Detect which cell encompasses the target text, then output its (X, Y) center coordinate. 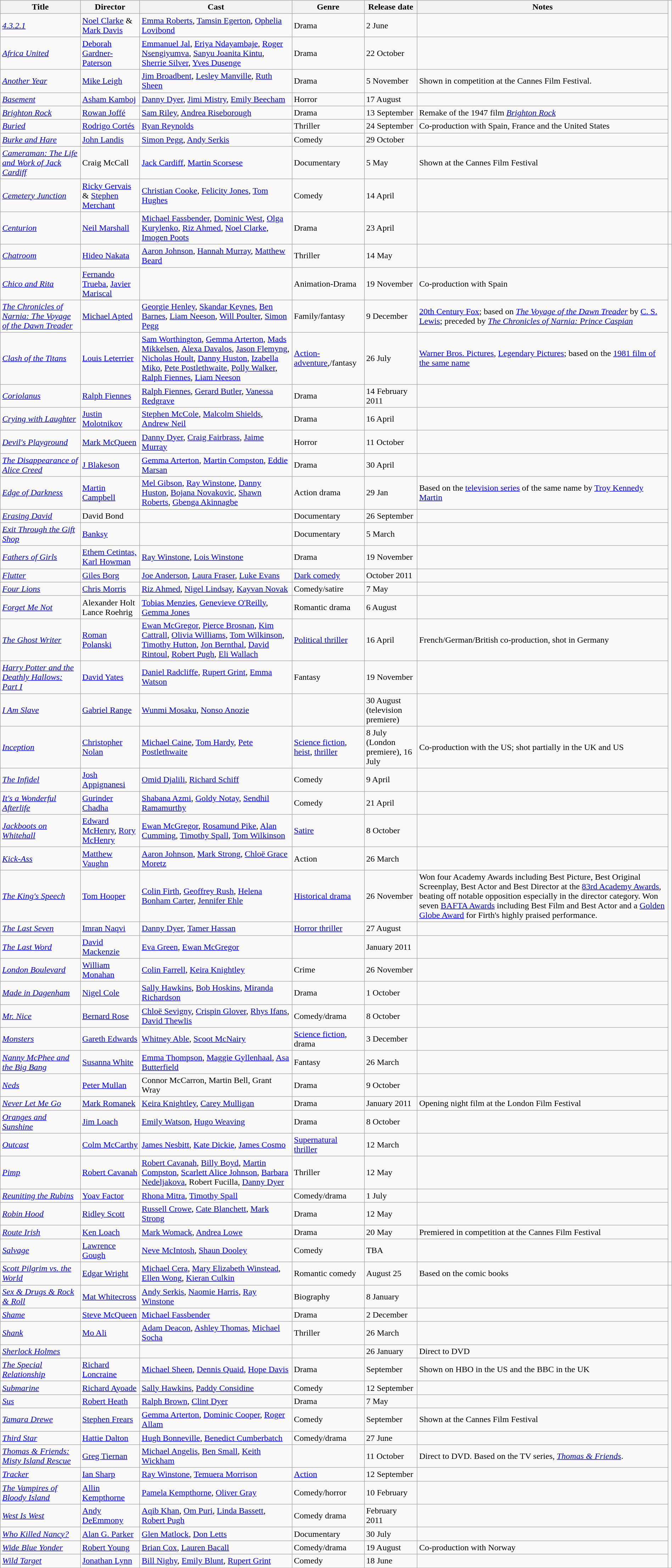
20 May (391, 1232)
Sus (40, 1401)
Nigel Cole (110, 993)
9 April (391, 780)
Rowan Joffé (110, 113)
Peter Mullan (110, 1085)
Based on the comic books (542, 1273)
Never Let Me Go (40, 1103)
Noel Clarke & Mark Davis (110, 26)
29 October (391, 140)
Oranges and Sunshine (40, 1122)
21 April (391, 803)
26 September (391, 516)
West Is West (40, 1516)
Tracker (40, 1474)
Neve McIntosh, Shaun Dooley (216, 1251)
Mr. Nice (40, 1016)
Animation-Drama (328, 283)
Greg Tiernan (110, 1456)
Russell Crowe, Cate Blanchett, Mark Strong (216, 1214)
Monsters (40, 1039)
Family/fantasy (328, 316)
Riz Ahmed, Nigel Lindsay, Kayvan Novak (216, 589)
Christopher Nolan (110, 748)
Hattie Dalton (110, 1438)
Submarine (40, 1388)
Allin Kempthorne (110, 1493)
James Nesbitt, Kate Dickie, James Cosmo (216, 1145)
Emma Thompson, Maggie Gyllenhaal, Asa Butterfield (216, 1062)
Direct to DVD (542, 1351)
Alexander HoltLance Roehrig (110, 607)
Satire (328, 831)
Mike Leigh (110, 81)
Daniel Radcliffe, Rupert Grint, Emma Watson (216, 677)
1 July (391, 1196)
Robin Hood (40, 1214)
Georgie Henley, Skandar Keynes, Ben Barnes, Liam Neeson, Will Poulter, Simon Pegg (216, 316)
Robert Heath (110, 1401)
Based on the television series of the same name by Troy Kennedy Martin (542, 493)
Susanna White (110, 1062)
Danny Dyer, Jimi Mistry, Emily Beecham (216, 99)
24 September (391, 126)
David Mackenzie (110, 947)
Director (110, 7)
Mo Ali (110, 1333)
Richard Ayoade (110, 1388)
Tom Hooper (110, 896)
Brighton Rock (40, 113)
17 August (391, 99)
William Monahan (110, 970)
Warner Bros. Pictures, Legendary Pictures; based on the 1981 film of the same name (542, 359)
Michael Fassbender (216, 1315)
Romantic comedy (328, 1273)
14 April (391, 195)
The Last Seven (40, 929)
Whitney Able, Scoot McNairy (216, 1039)
18 June (391, 1561)
Aaron Johnson, Mark Strong, Chloë Grace Moretz (216, 859)
Edge of Darkness (40, 493)
Asham Kamboj (110, 99)
London Boulevard (40, 970)
It's a Wonderful Afterlife (40, 803)
Crime (328, 970)
Christian Cooke, Felicity Jones, Tom Hughes (216, 195)
Salvage (40, 1251)
J Blakeson (110, 465)
Ewan McGregor, Pierce Brosnan, Kim Cattrall, Olivia Williams, Tom Wilkinson, Timothy Hutton, Jon Bernthal, David Rintoul, Robert Pugh, Eli Wallach (216, 640)
Scott Pilgrim vs. the World (40, 1273)
Michael Sheen, Dennis Quaid, Hope Davis (216, 1370)
Horror thriller (328, 929)
Gareth Edwards (110, 1039)
8 January (391, 1297)
Glen Matlock, Don Letts (216, 1534)
Erasing David (40, 516)
Robert Young (110, 1547)
Chatroom (40, 256)
Richard Loncraine (110, 1370)
Pamela Kempthorne, Oliver Gray (216, 1493)
Burke and Hare (40, 140)
Deborah Gardner-Paterson (110, 53)
Wunmi Mosaku, Nonso Anozie (216, 710)
Ralph Brown, Clint Dyer (216, 1401)
Chloë Sevigny, Crispin Glover, Rhys Ifans, David Thewlis (216, 1016)
Shame (40, 1315)
David Bond (110, 516)
Mark Womack, Andrea Lowe (216, 1232)
27 June (391, 1438)
20th Century Fox; based on The Voyage of the Dawn Treader by C. S. Lewis; preceded by The Chronicles of Narnia: Prince Caspian (542, 316)
30 April (391, 465)
Stephen McCole, Malcolm Shields, Andrew Neil (216, 419)
The Vampires of Bloody Island (40, 1493)
Danny Dyer, Craig Fairbrass, Jaime Murray (216, 442)
Imran Naqvi (110, 929)
Centurion (40, 228)
Joe Anderson, Laura Fraser, Luke Evans (216, 575)
The King's Speech (40, 896)
Shown on HBO in the US and the BBC in the UK (542, 1370)
Sam Riley, Andrea Riseborough (216, 113)
Mel Gibson, Ray Winstone, Danny Huston, Bojana Novakovic, Shawn Roberts, Gbenga Akinnagbe (216, 493)
Ralph Fiennes, Gerard Butler, Vanessa Redgrave (216, 396)
8 July (London premiere), 16 July (391, 748)
Gurinder Chadha (110, 803)
23 April (391, 228)
Exit Through the Gift Shop (40, 534)
Outcast (40, 1145)
Wide Blue Yonder (40, 1547)
10 February (391, 1493)
Emma Roberts, Tamsin Egerton, Ophelia Lovibond (216, 26)
Justin Molotnikov (110, 419)
Co-production with Spain (542, 283)
Another Year (40, 81)
Chris Morris (110, 589)
Forget Me Not (40, 607)
Devil's Playground (40, 442)
Reuniting the Rubins (40, 1196)
30 August (television premiere) (391, 710)
Neil Marshall (110, 228)
Co-production with Norway (542, 1547)
Basement (40, 99)
Chico and Rita (40, 283)
Emmanuel Jal, Eriya Ndayambaje, Roger Nsengiyumva, Sanyu Joanita Kintu, Sherrie Silver, Yves Dusenge (216, 53)
Action drama (328, 493)
Romantic drama (328, 607)
Sally Hawkins, Bob Hoskins, Miranda Richardson (216, 993)
Roman Polanski (110, 640)
Connor McCarron, Martin Bell, Grant Wray (216, 1085)
Co-production with the US; shot partially in the UK and US (542, 748)
Action-adventure,/fantasy (328, 359)
13 September (391, 113)
Ian Sharp (110, 1474)
Flutter (40, 575)
Matthew Vaughn (110, 859)
Direct to DVD. Based on the TV series, Thomas & Friends. (542, 1456)
Ricky Gervais & Stephen Merchant (110, 195)
Mat Whitecross (110, 1297)
Fernando Trueba, Javier Mariscal (110, 283)
Neds (40, 1085)
Edgar Wright (110, 1273)
Craig McCall (110, 163)
Michael Cera, Mary Elizabeth Winstead, Ellen Wong, Kieran Culkin (216, 1273)
3 December (391, 1039)
Pimp (40, 1173)
Sex & Drugs & Rock & Roll (40, 1297)
Gemma Arterton, Martin Compston, Eddie Marsan (216, 465)
Comedy/satire (328, 589)
Rodrigo Cortés (110, 126)
Science fiction, heist, thriller (328, 748)
Supernatural thriller (328, 1145)
26 January (391, 1351)
14 May (391, 256)
Mark Romanek (110, 1103)
Adam Deacon, Ashley Thomas, Michael Socha (216, 1333)
6 August (391, 607)
Colm McCarthy (110, 1145)
Alan G. Parker (110, 1534)
9 December (391, 316)
Emily Watson, Hugo Weaving (216, 1122)
30 July (391, 1534)
Gabriel Range (110, 710)
Crying with Laughter (40, 419)
February 2011 (391, 1516)
Banksy (110, 534)
Ken Loach (110, 1232)
Louis Leterrier (110, 359)
Kick-Ass (40, 859)
Tamara Drewe (40, 1419)
Thomas & Friends: Misty Island Rescue (40, 1456)
John Landis (110, 140)
Ridley Scott (110, 1214)
French/German/British co-production, shot in Germany (542, 640)
The Disappearance of Alice Creed (40, 465)
Historical drama (328, 896)
12 March (391, 1145)
Eva Green, Ewan McGregor (216, 947)
Comedy drama (328, 1516)
Science fiction, drama (328, 1039)
5 November (391, 81)
Cast (216, 7)
Harry Potter and the Deathly Hallows: Part I (40, 677)
Biography (328, 1297)
Ewan McGregor, Rosamund Pike, Alan Cumming, Timothy Spall, Tom Wilkinson (216, 831)
Remake of the 1947 film Brighton Rock (542, 113)
Co-production with Spain, France and the United States (542, 126)
4.3.2.1 (40, 26)
Four Lions (40, 589)
2 December (391, 1315)
August 25 (391, 1273)
Jonathan Lynn (110, 1561)
Steve McQueen (110, 1315)
Cemetery Junction (40, 195)
Clash of the Titans (40, 359)
Fathers of Girls (40, 557)
Andy DeEmmony (110, 1516)
22 October (391, 53)
26 July (391, 359)
The Chronicles of Narnia: The Voyage of the Dawn Treader (40, 316)
Dark comedy (328, 575)
Aaron Johnson, Hannah Murray, Matthew Beard (216, 256)
Premiered in competition at the Cannes Film Festival (542, 1232)
Rhona Mitra, Timothy Spall (216, 1196)
Michael Caine, Tom Hardy, Pete Postlethwaite (216, 748)
Jack Cardiff, Martin Scorsese (216, 163)
Title (40, 7)
Nanny McPhee and the Big Bang (40, 1062)
I Am Slave (40, 710)
Release date (391, 7)
Bill Nighy, Emily Blunt, Rupert Grint (216, 1561)
Wild Target (40, 1561)
Josh Appignanesi (110, 780)
Political thriller (328, 640)
Who Killed Nancy? (40, 1534)
Jim Loach (110, 1122)
David Yates (110, 677)
Route Irish (40, 1232)
The Ghost Writer (40, 640)
TBA (391, 1251)
The Special Relationship (40, 1370)
Third Star (40, 1438)
Martin Campbell (110, 493)
Bernard Rose (110, 1016)
Danny Dyer, Tamer Hassan (216, 929)
Jim Broadbent, Lesley Manville, Ruth Sheen (216, 81)
Simon Pegg, Andy Serkis (216, 140)
Comedy/horror (328, 1493)
Hugh Bonneville, Benedict Cumberbatch (216, 1438)
5 May (391, 163)
Inception (40, 748)
2 June (391, 26)
Ray Winstone, Lois Winstone (216, 557)
Robert Cavanah (110, 1173)
Edward McHenry, Rory McHenry (110, 831)
Andy Serkis, Naomie Harris, Ray Winstone (216, 1297)
Stephen Frears (110, 1419)
Shank (40, 1333)
The Last Word (40, 947)
Keira Knightley, Carey Mulligan (216, 1103)
Michael Apted (110, 316)
Aqib Khan, Om Puri, Linda Bassett, Robert Pugh (216, 1516)
Ray Winstone, Temuera Morrison (216, 1474)
14 February 2011 (391, 396)
Brian Cox, Lauren Bacall (216, 1547)
Gemma Arterton, Dominic Cooper, Roger Allam (216, 1419)
Michael Fassbender, Dominic West, Olga Kurylenko, Riz Ahmed, Noel Clarke, Imogen Poots (216, 228)
9 October (391, 1085)
Notes (542, 7)
The Infidel (40, 780)
Africa United (40, 53)
Mark McQueen (110, 442)
Jackboots on Whitehall (40, 831)
Michael Angelis, Ben Small, Keith Wickham (216, 1456)
1 October (391, 993)
Colin Farrell, Keira Knightley (216, 970)
Shown in competition at the Cannes Film Festival. (542, 81)
27 August (391, 929)
Ralph Fiennes (110, 396)
5 March (391, 534)
Ethem Cetintas, Karl Howman (110, 557)
Yoav Factor (110, 1196)
Lawrence Gough (110, 1251)
Colin Firth, Geoffrey Rush, Helena Bonham Carter, Jennifer Ehle (216, 896)
October 2011 (391, 575)
19 August (391, 1547)
Opening night film at the London Film Festival (542, 1103)
Ryan Reynolds (216, 126)
Hideo Nakata (110, 256)
Sally Hawkins, Paddy Considine (216, 1388)
Shabana Azmi, Goldy Notay, Sendhil Ramamurthy (216, 803)
Giles Borg (110, 575)
Omid Djalili, Richard Schiff (216, 780)
Robert Cavanah, Billy Boyd, Martin Compston, Scarlett Alice Johnson, Barbara Nedeljakova, Robert Fucilla, Danny Dyer (216, 1173)
Made in Dagenham (40, 993)
Cameraman: The Life and Work of Jack Cardiff (40, 163)
Sherlock Holmes (40, 1351)
Tobias Menzies, Genevieve O'Reilly, Gemma Jones (216, 607)
Genre (328, 7)
Coriolanus (40, 396)
29 Jan (391, 493)
Buried (40, 126)
